Locate the cell with the specified text and output its (x, y) center coordinate. 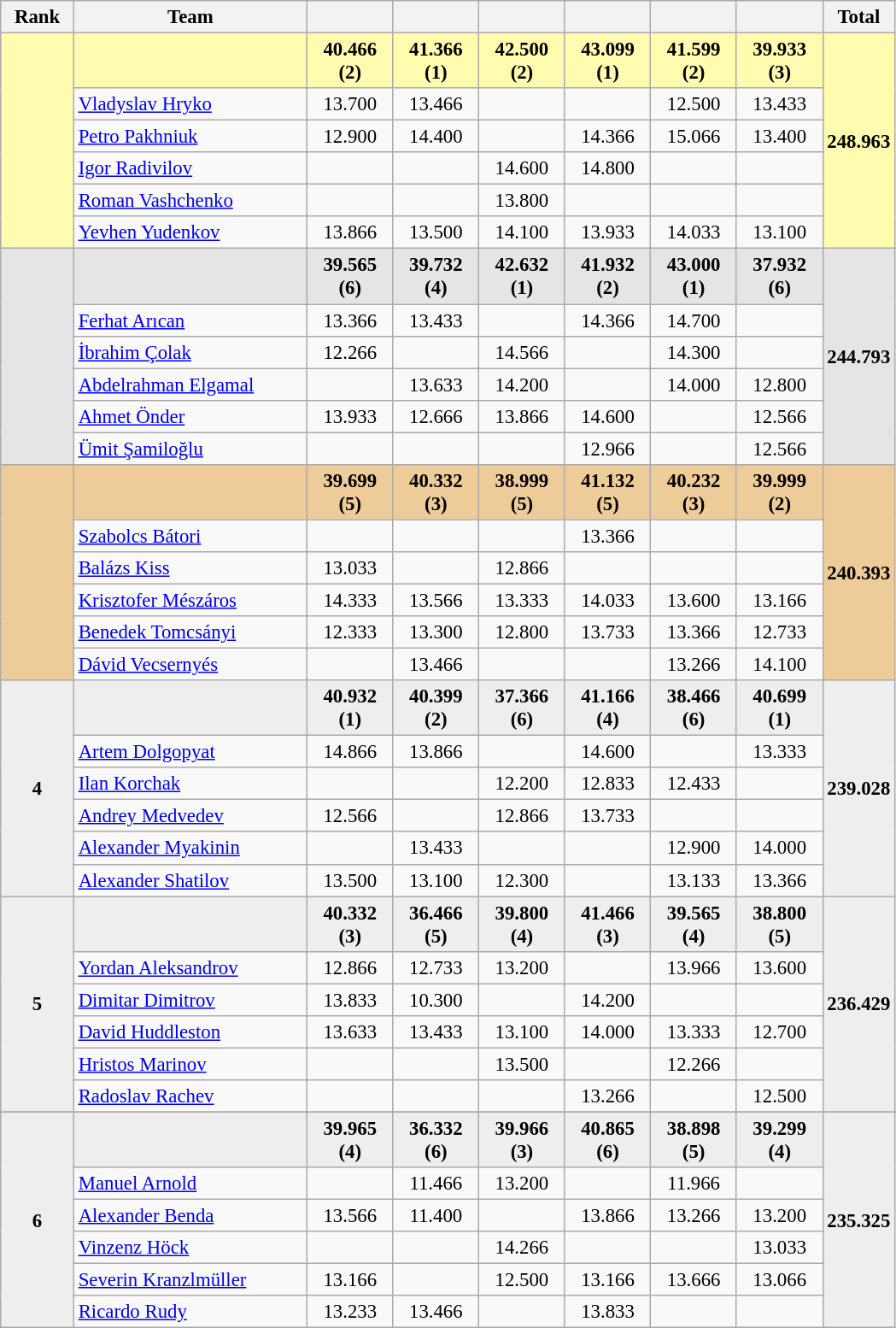
40.466 (2) (350, 62)
39.565 (6) (350, 277)
36.332 (6) (436, 1140)
12.833 (608, 784)
Dávid Vecsernyés (190, 665)
40.699 (1) (779, 708)
41.932 (2) (608, 277)
39.800 (4) (523, 925)
13.300 (436, 632)
İbrahim Çolak (190, 352)
4 (38, 788)
12.666 (436, 416)
41.466 (3) (608, 925)
37.366 (6) (523, 708)
39.999 (2) (779, 492)
38.898 (5) (694, 1140)
39.732 (4) (436, 277)
Severin Kranzlmüller (190, 1280)
12.700 (779, 1032)
39.966 (3) (523, 1140)
14.700 (694, 320)
12.200 (523, 784)
Igor Radivilov (190, 168)
Balázs Kiss (190, 568)
42.500 (2) (523, 62)
12.433 (694, 784)
Ferhat Arıcan (190, 320)
40.932 (1) (350, 708)
39.299 (4) (779, 1140)
Yordan Aleksandrov (190, 967)
38.800 (5) (779, 925)
239.028 (859, 788)
Abdelrahman Elgamal (190, 385)
Roman Vashchenko (190, 201)
13.400 (779, 137)
Andrey Medvedev (190, 816)
13.800 (523, 201)
13.966 (694, 967)
Ahmet Önder (190, 416)
41.132 (5) (608, 492)
Alexander Shatilov (190, 880)
14.300 (694, 352)
Szabolcs Bátori (190, 536)
43.099 (1) (608, 62)
15.066 (694, 137)
39.565 (4) (694, 925)
236.429 (859, 1005)
13.666 (694, 1280)
6 (38, 1220)
41.166 (4) (608, 708)
Hristos Marinov (190, 1064)
Vinzenz Höck (190, 1248)
240.393 (859, 573)
41.599 (2) (694, 62)
11.466 (436, 1184)
11.966 (694, 1184)
Radoslav Rachev (190, 1096)
37.932 (6) (779, 277)
Benedek Tomcsányi (190, 632)
Ümit Şamiloğlu (190, 449)
14.866 (350, 752)
39.965 (4) (350, 1140)
Alexander Myakinin (190, 849)
14.566 (523, 352)
David Huddleston (190, 1032)
12.300 (523, 880)
40.865 (6) (608, 1140)
Vladyslav Hryko (190, 104)
40.232 (3) (694, 492)
13.133 (694, 880)
39.699 (5) (350, 492)
Krisztofer Mészáros (190, 600)
Total (859, 17)
40.399 (2) (436, 708)
11.400 (436, 1216)
Team (190, 17)
13.700 (350, 104)
Artem Dolgopyat (190, 752)
Yevhen Yudenkov (190, 233)
235.325 (859, 1220)
Ilan Korchak (190, 784)
38.999 (5) (523, 492)
13.066 (779, 1280)
Dimitar Dimitrov (190, 1000)
12.966 (608, 449)
14.800 (608, 168)
36.466 (5) (436, 925)
14.400 (436, 137)
Rank (38, 17)
244.793 (859, 357)
14.333 (350, 600)
43.000 (1) (694, 277)
5 (38, 1005)
41.366 (1) (436, 62)
13.233 (350, 1312)
Manuel Arnold (190, 1184)
Ricardo Rudy (190, 1312)
12.333 (350, 632)
39.933 (3) (779, 62)
Alexander Benda (190, 1216)
248.963 (859, 142)
14.266 (523, 1248)
10.300 (436, 1000)
Petro Pakhniuk (190, 137)
38.466 (6) (694, 708)
42.632 (1) (523, 277)
